Capture the cell that displays the provided text and extract its [x, y] central coordinate. 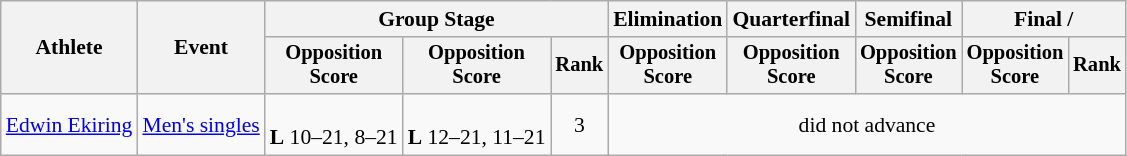
Group Stage [436, 19]
Athlete [70, 48]
Edwin Ekiring [70, 124]
Event [200, 48]
did not advance [867, 124]
Semifinal [908, 19]
Final / [1044, 19]
L 10–21, 8–21 [334, 124]
L 12–21, 11–21 [477, 124]
3 [579, 124]
Elimination [668, 19]
Quarterfinal [791, 19]
Men's singles [200, 124]
